Pinpoint the cell where the given text exists, returning its (x, y) midpoint coordinate. 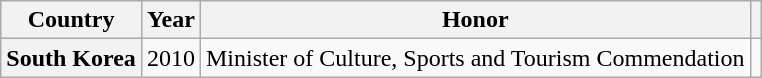
Honor (475, 20)
Minister of Culture, Sports and Tourism Commendation (475, 58)
South Korea (72, 58)
2010 (170, 58)
Country (72, 20)
Year (170, 20)
